From the cell containing the given text, extract its center point as (X, Y) coordinate. 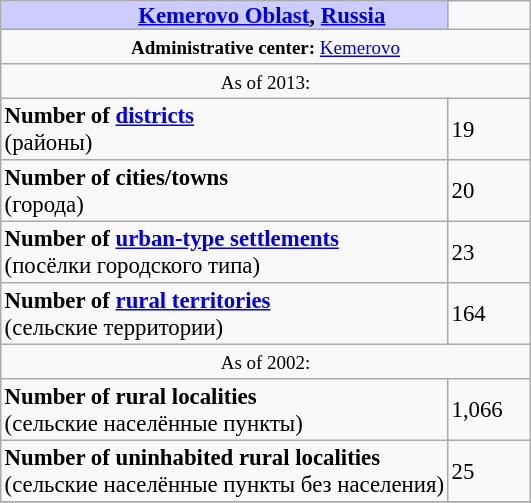
Number of rural localities(сельские населённые пункты) (224, 410)
25 (489, 471)
Number of cities/towns(города) (224, 191)
164 (489, 314)
1,066 (489, 410)
Number of urban-type settlements(посёлки городского типа) (224, 252)
23 (489, 252)
Number of uninhabited rural localities(сельские населённые пункты без населения) (224, 471)
As of 2013: (266, 81)
Number of districts(районы) (224, 129)
Administrative center: Kemerovo (266, 46)
Number of rural territories(сельские территории) (224, 314)
As of 2002: (266, 361)
20 (489, 191)
19 (489, 129)
Kemerovo Oblast, Russia (224, 15)
